Capture the cell that displays the provided text and extract its (X, Y) central coordinate. 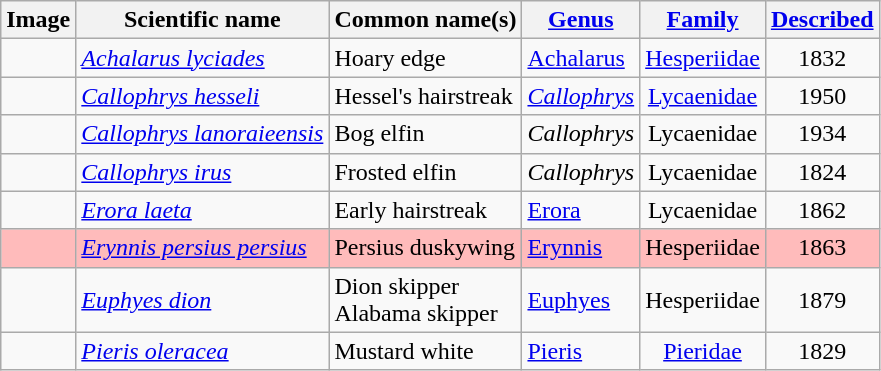
Pieridae (703, 351)
Described (822, 20)
Common name(s) (426, 20)
Achalarus (581, 58)
1824 (822, 172)
Hessel's hairstreak (426, 96)
Family (703, 20)
Pieris oleracea (202, 351)
Callophrys lanoraieensis (202, 134)
1832 (822, 58)
Genus (581, 20)
Hoary edge (426, 58)
Bog elfin (426, 134)
Scientific name (202, 20)
Callophrys irus (202, 172)
Erora laeta (202, 210)
Mustard white (426, 351)
Persius duskywing (426, 248)
1862 (822, 210)
Pieris (581, 351)
Erynnis (581, 248)
1950 (822, 96)
Callophrys hesseli (202, 96)
Euphyes (581, 300)
1829 (822, 351)
Early hairstreak (426, 210)
Euphyes dion (202, 300)
1863 (822, 248)
1879 (822, 300)
Erora (581, 210)
Dion skipperAlabama skipper (426, 300)
Frosted elfin (426, 172)
Achalarus lyciades (202, 58)
1934 (822, 134)
Erynnis persius persius (202, 248)
Image (38, 20)
